Output the (x, y) coordinate of the center of the cell containing the given text.  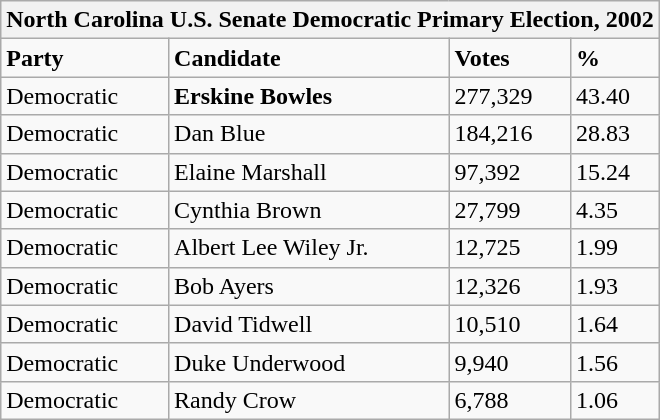
1.56 (614, 362)
10,510 (510, 324)
4.35 (614, 210)
184,216 (510, 134)
1.99 (614, 248)
David Tidwell (309, 324)
1.64 (614, 324)
Party (85, 58)
28.83 (614, 134)
Randy Crow (309, 400)
Bob Ayers (309, 286)
97,392 (510, 172)
6,788 (510, 400)
Votes (510, 58)
Albert Lee Wiley Jr. (309, 248)
27,799 (510, 210)
Erskine Bowles (309, 96)
Cynthia Brown (309, 210)
Elaine Marshall (309, 172)
277,329 (510, 96)
Duke Underwood (309, 362)
15.24 (614, 172)
Candidate (309, 58)
1.06 (614, 400)
North Carolina U.S. Senate Democratic Primary Election, 2002 (330, 20)
43.40 (614, 96)
Dan Blue (309, 134)
12,725 (510, 248)
1.93 (614, 286)
% (614, 58)
12,326 (510, 286)
9,940 (510, 362)
